Scan for the cell matching the given text and deliver its (x, y) coordinate at center. 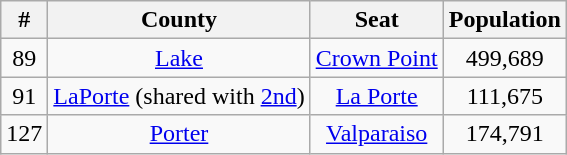
91 (24, 96)
174,791 (504, 134)
La Porte (376, 96)
127 (24, 134)
Seat (376, 20)
Porter (179, 134)
499,689 (504, 58)
111,675 (504, 96)
Valparaiso (376, 134)
Lake (179, 58)
County (179, 20)
Population (504, 20)
Crown Point (376, 58)
89 (24, 58)
# (24, 20)
LaPorte (shared with 2nd) (179, 96)
